From the cell containing the given text, extract its center point as (X, Y) coordinate. 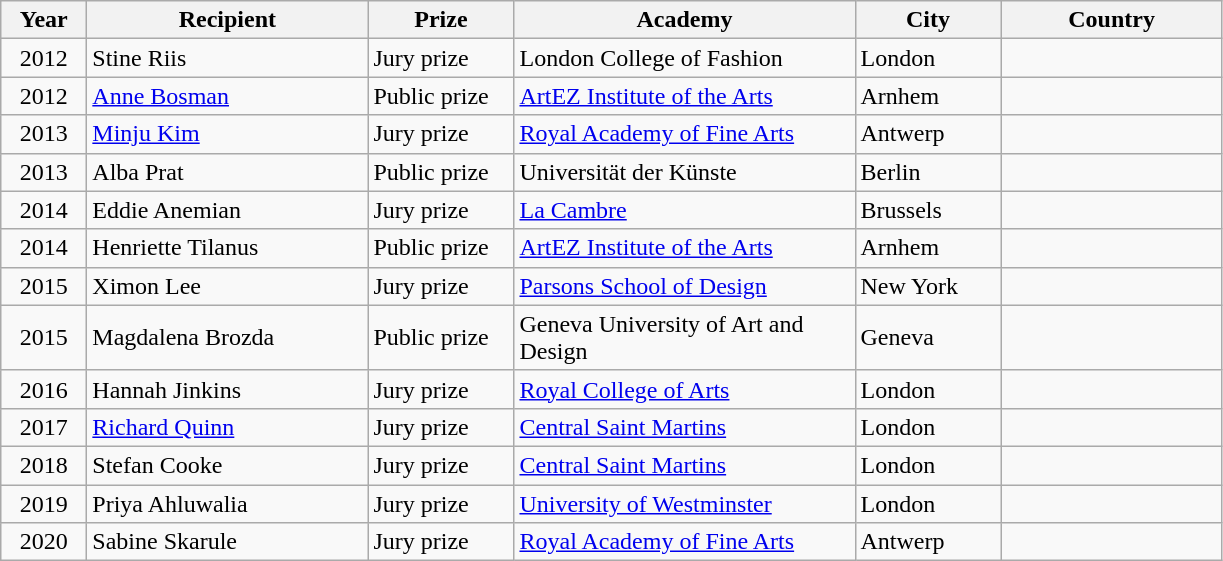
City (928, 20)
Brussels (928, 210)
New York (928, 286)
Hannah Jinkins (228, 389)
2019 (44, 503)
Academy (684, 20)
Priya Ahluwalia (228, 503)
Henriette Tilanus (228, 248)
Recipient (228, 20)
London College of Fashion (684, 58)
2020 (44, 542)
Parsons School of Design (684, 286)
Minju Kim (228, 134)
Anne Bosman (228, 96)
Prize (441, 20)
Stefan Cooke (228, 465)
Richard Quinn (228, 427)
La Cambre (684, 210)
Berlin (928, 172)
Universität der Künste (684, 172)
Country (1112, 20)
2017 (44, 427)
2016 (44, 389)
Eddie Anemian (228, 210)
Royal College of Arts (684, 389)
Alba Prat (228, 172)
Geneva (928, 338)
University of Westminster (684, 503)
Year (44, 20)
2018 (44, 465)
Magdalena Brozda (228, 338)
Geneva University of Art and Design (684, 338)
Stine Riis (228, 58)
Sabine Skarule (228, 542)
Ximon Lee (228, 286)
